Output the [x, y] coordinate of the center of the cell containing the given text.  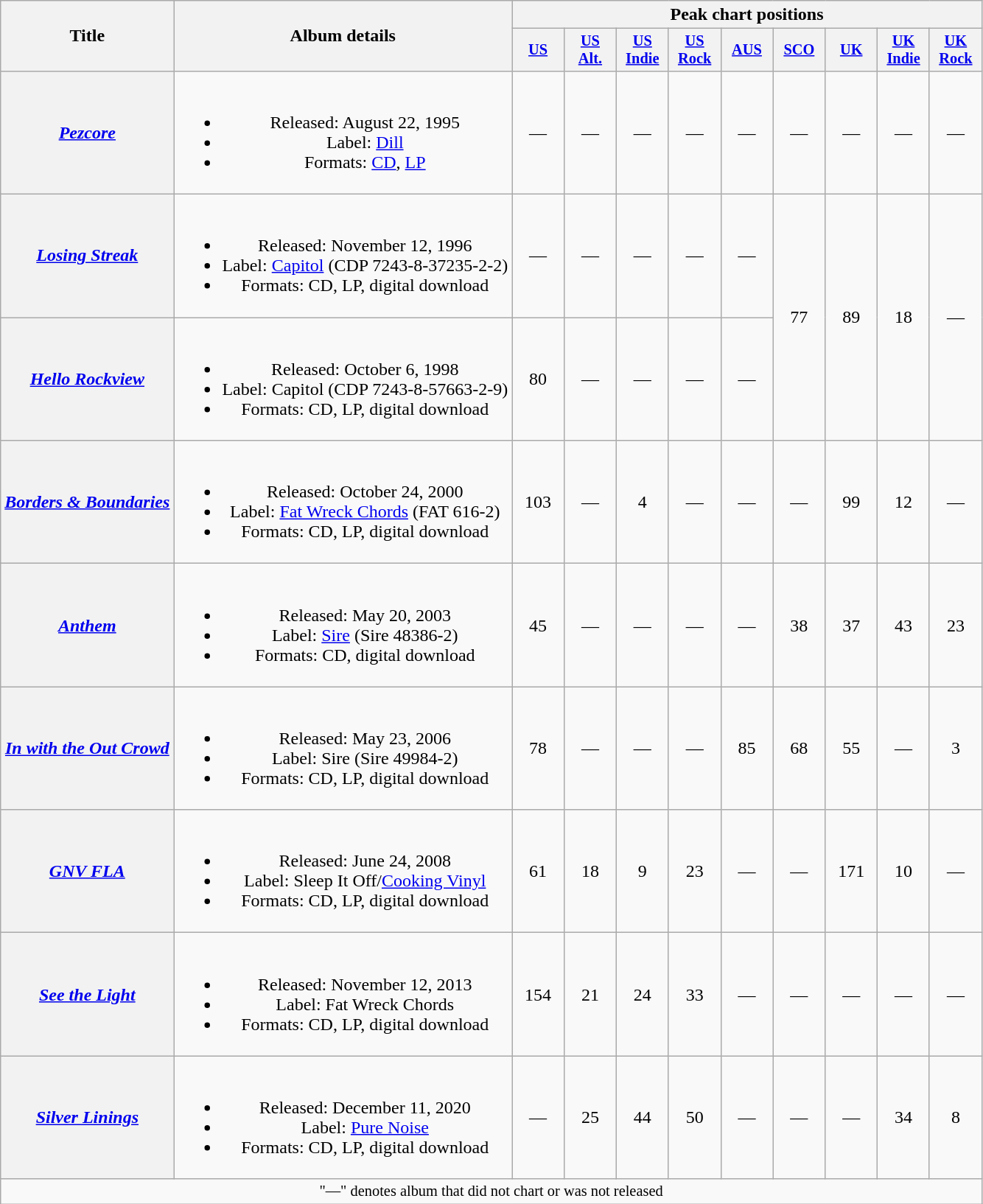
171 [852, 871]
38 [799, 625]
Released: June 24, 2008Label: Sleep It Off/Cooking VinylFormats: CD, LP, digital download [343, 871]
In with the Out Crowd [87, 749]
24 [643, 995]
10 [903, 871]
154 [538, 995]
78 [538, 749]
21 [591, 995]
US [538, 50]
USRock [694, 50]
99 [852, 503]
12 [903, 503]
80 [538, 379]
SCO [799, 50]
Losing Streak [87, 256]
55 [852, 749]
Released: November 12, 2013Label: Fat Wreck ChordsFormats: CD, LP, digital download [343, 995]
Title [87, 36]
Released: October 6, 1998Label: Capitol (CDP 7243-8-57663-2-9)Formats: CD, LP, digital download [343, 379]
UK [852, 50]
43 [903, 625]
Album details [343, 36]
Pezcore [87, 133]
Released: August 22, 1995Label: DillFormats: CD, LP [343, 133]
Anthem [87, 625]
103 [538, 503]
50 [694, 1117]
See the Light [87, 995]
85 [747, 749]
9 [643, 871]
44 [643, 1117]
34 [903, 1117]
68 [799, 749]
Released: December 11, 2020Label: Pure NoiseFormats: CD, LP, digital download [343, 1117]
AUS [747, 50]
Released: November 12, 1996Label: Capitol (CDP 7243-8-37235-2-2)Formats: CD, LP, digital download [343, 256]
Silver Linings [87, 1117]
33 [694, 995]
45 [538, 625]
25 [591, 1117]
37 [852, 625]
3 [955, 749]
USAlt. [591, 50]
8 [955, 1117]
4 [643, 503]
Hello Rockview [87, 379]
Released: October 24, 2000Label: Fat Wreck Chords (FAT 616-2)Formats: CD, LP, digital download [343, 503]
UKIndie [903, 50]
GNV FLA [87, 871]
77 [799, 318]
"—" denotes album that did not chart or was not released [491, 1191]
USIndie [643, 50]
Released: May 23, 2006Label: Sire (Sire 49984-2)Formats: CD, LP, digital download [343, 749]
Borders & Boundaries [87, 503]
89 [852, 318]
Released: May 20, 2003Label: Sire (Sire 48386-2)Formats: CD, digital download [343, 625]
Peak chart positions [747, 15]
UKRock [955, 50]
61 [538, 871]
